Extract the (X, Y) coordinate from the center of the cell holding the provided text.  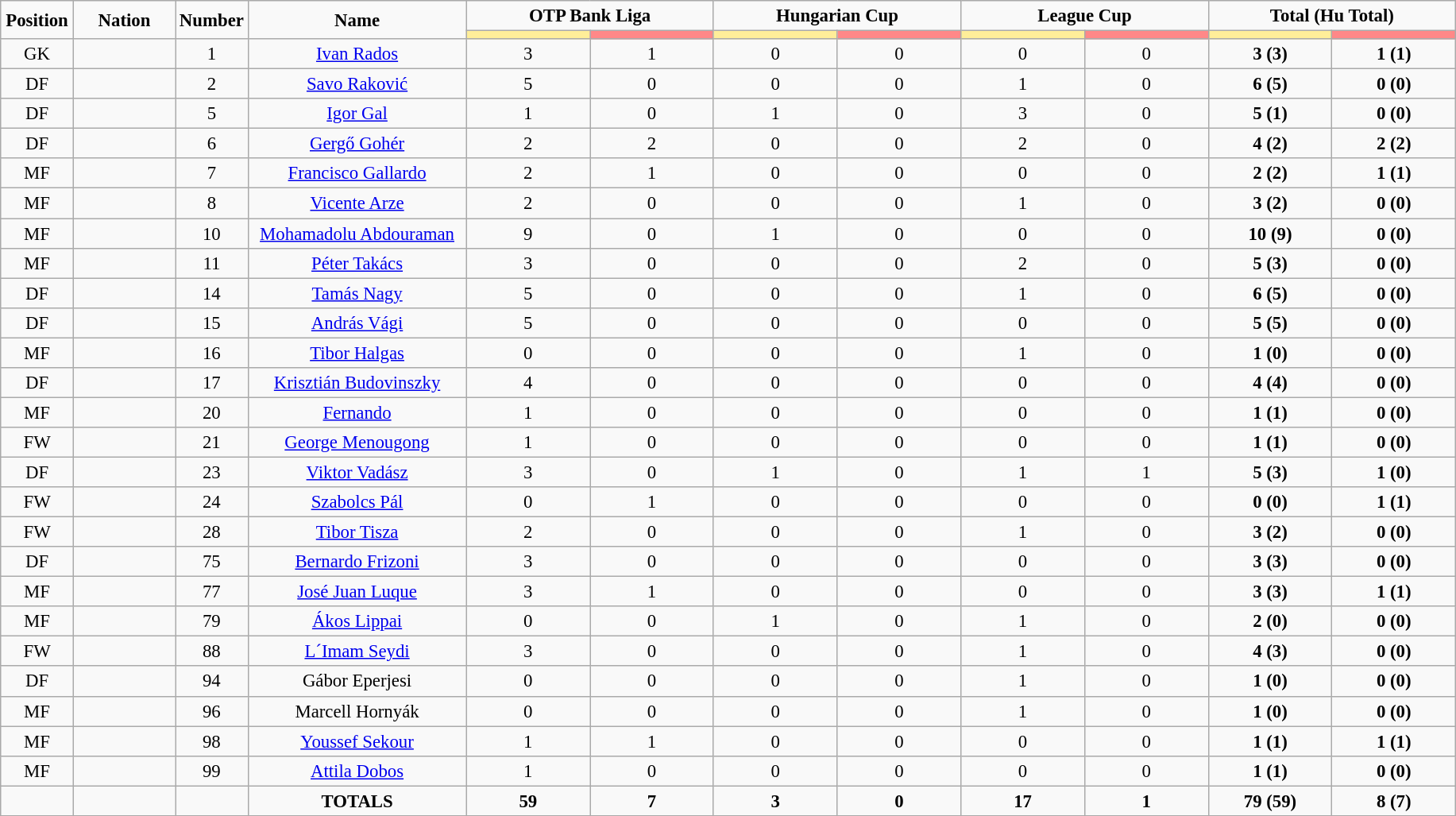
Ákos Lippai (357, 621)
28 (212, 532)
4 (528, 383)
15 (212, 323)
14 (212, 293)
TOTALS (357, 801)
5 (5) (1270, 323)
21 (212, 443)
Szabolcs Pál (357, 502)
Krisztián Budovinszky (357, 383)
79 (212, 621)
League Cup (1085, 16)
77 (212, 592)
Viktor Vadász (357, 472)
5 (1) (1270, 114)
Bernardo Frizoni (357, 562)
Igor Gal (357, 114)
Fernando (357, 412)
Name (357, 20)
Ivan Rados (357, 54)
4 (4) (1270, 383)
Gergő Gohér (357, 144)
Hungarian Cup (837, 16)
8 (7) (1394, 801)
99 (212, 771)
András Vági (357, 323)
Number (212, 20)
75 (212, 562)
4 (2) (1270, 144)
98 (212, 741)
11 (212, 263)
20 (212, 412)
Gábor Eperjesi (357, 682)
24 (212, 502)
José Juan Luque (357, 592)
L´Imam Seydi (357, 652)
Total (Hu Total) (1332, 16)
10 (9) (1270, 234)
Francisco Gallardo (357, 174)
6 (212, 144)
Tamás Nagy (357, 293)
GK (37, 54)
59 (528, 801)
George Menougong (357, 443)
10 (212, 234)
OTP Bank Liga (589, 16)
Nation (124, 20)
Tibor Halgas (357, 353)
Attila Dobos (357, 771)
2 (0) (1270, 621)
Mohamadolu Abdouraman (357, 234)
23 (212, 472)
8 (212, 203)
4 (3) (1270, 652)
Tibor Tisza (357, 532)
Marcell Hornyák (357, 711)
94 (212, 682)
Vicente Arze (357, 203)
79 (59) (1270, 801)
Youssef Sekour (357, 741)
88 (212, 652)
16 (212, 353)
Position (37, 20)
Savo Raković (357, 84)
Péter Takács (357, 263)
96 (212, 711)
9 (528, 234)
